Output the (x, y) coordinate of the center of the cell containing the given text.  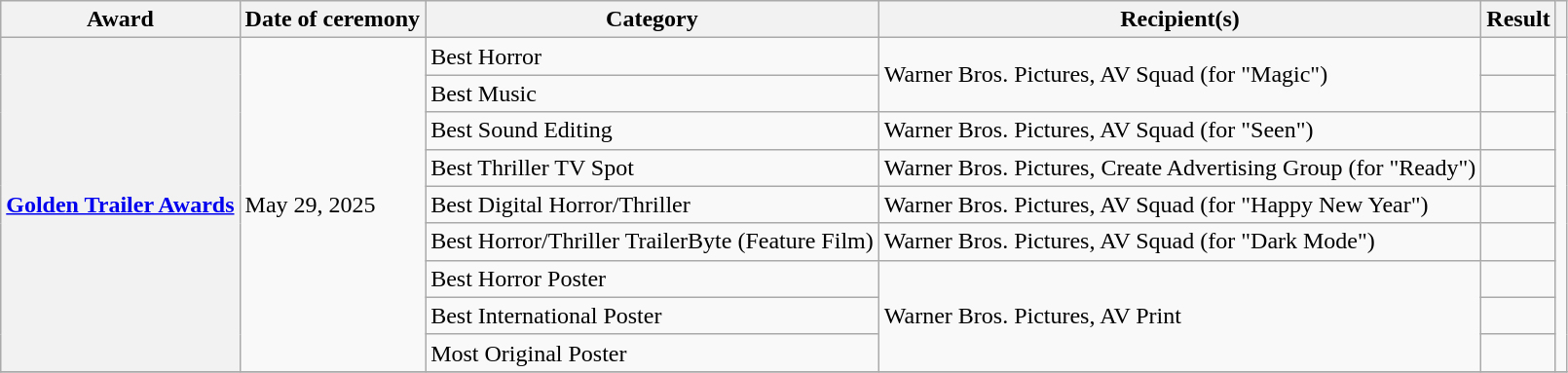
Best International Poster (653, 316)
Best Horror (653, 56)
Best Horror/Thriller TrailerByte (Feature Film) (653, 242)
Recipient(s) (1180, 19)
Date of ceremony (333, 19)
May 29, 2025 (333, 205)
Most Original Poster (653, 353)
Warner Bros. Pictures, Create Advertising Group (for "Ready") (1180, 168)
Warner Bros. Pictures, AV Squad (for "Seen") (1180, 131)
Warner Bros. Pictures, AV Squad (for "Magic") (1180, 75)
Award (121, 19)
Category (653, 19)
Best Thriller TV Spot (653, 168)
Best Music (653, 93)
Golden Trailer Awards (121, 205)
Best Digital Horror/Thriller (653, 205)
Warner Bros. Pictures, AV Squad (for "Dark Mode") (1180, 242)
Warner Bros. Pictures, AV Print (1180, 316)
Best Sound Editing (653, 131)
Result (1518, 19)
Best Horror Poster (653, 279)
Warner Bros. Pictures, AV Squad (for "Happy New Year") (1180, 205)
